Determine the (x, y) coordinate at the center of the cell enclosing the given text.  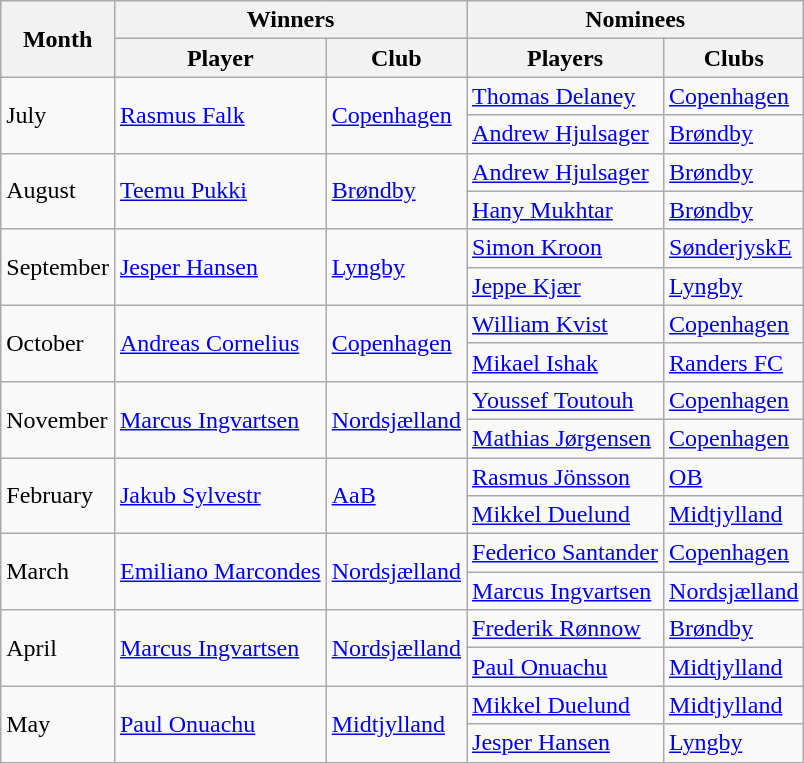
AaB (396, 496)
May (58, 724)
Mikael Ishak (566, 362)
Jeppe Kjær (566, 286)
Thomas Delaney (566, 96)
Randers FC (734, 362)
William Kvist (566, 324)
August (58, 191)
October (58, 343)
Simon Kroon (566, 248)
Rasmus Jönsson (566, 477)
Youssef Toutouh (566, 400)
Winners (290, 20)
Rasmus Falk (220, 115)
OB (734, 477)
Emiliano Marcondes (220, 572)
Frederik Rønnow (566, 629)
September (58, 267)
Mathias Jørgensen (566, 438)
April (58, 648)
July (58, 115)
Players (566, 58)
Club (396, 58)
Federico Santander (566, 553)
Nominees (636, 20)
Jakub Sylvestr (220, 496)
February (58, 496)
Hany Mukhtar (566, 210)
Player (220, 58)
Clubs (734, 58)
SønderjyskE (734, 248)
Month (58, 39)
Andreas Cornelius (220, 343)
March (58, 572)
Teemu Pukki (220, 191)
November (58, 419)
